Scan for the cell matching the given text and deliver its [x, y] coordinate at center. 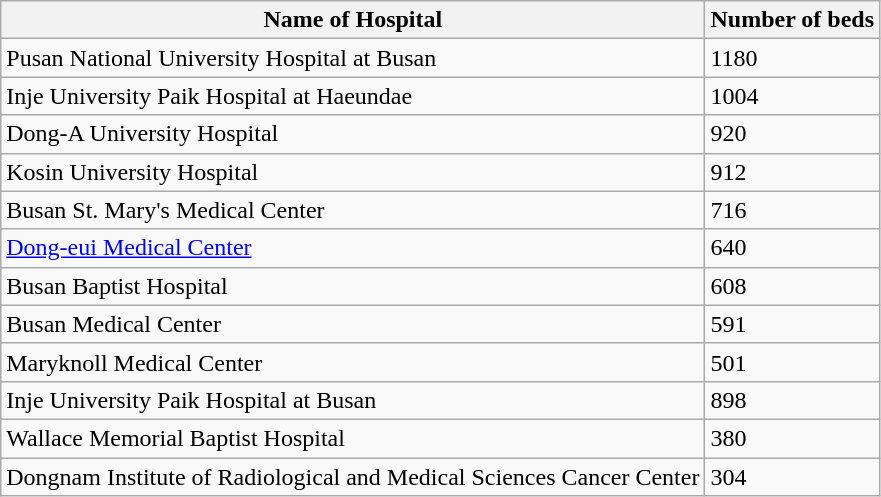
Wallace Memorial Baptist Hospital [353, 438]
Pusan National University Hospital at Busan [353, 58]
Busan St. Mary's Medical Center [353, 210]
608 [792, 286]
1004 [792, 96]
Dongnam Institute of Radiological and Medical Sciences Cancer Center [353, 477]
640 [792, 248]
Inje University Paik Hospital at Busan [353, 400]
Name of Hospital [353, 20]
Busan Baptist Hospital [353, 286]
Dong-A University Hospital [353, 134]
Inje University Paik Hospital at Haeundae [353, 96]
Number of beds [792, 20]
501 [792, 362]
380 [792, 438]
920 [792, 134]
Busan Medical Center [353, 324]
1180 [792, 58]
Dong-eui Medical Center [353, 248]
716 [792, 210]
304 [792, 477]
591 [792, 324]
898 [792, 400]
912 [792, 172]
Kosin University Hospital [353, 172]
Maryknoll Medical Center [353, 362]
